For the text-containing cell, return its midpoint in [X, Y] coordinate format. 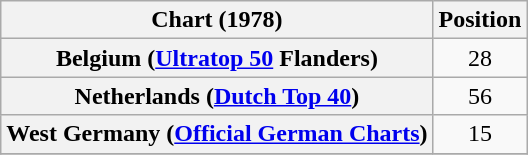
Netherlands (Dutch Top 40) [217, 96]
West Germany (Official German Charts) [217, 134]
Position [480, 20]
15 [480, 134]
28 [480, 58]
56 [480, 96]
Chart (1978) [217, 20]
Belgium (Ultratop 50 Flanders) [217, 58]
